Output the [X, Y] coordinate of the center of the cell containing the given text.  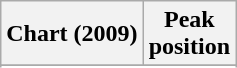
Peakposition [189, 34]
Chart (2009) [72, 34]
